Return the [x, y] coordinate for the center point of the cell that contains the specified text.  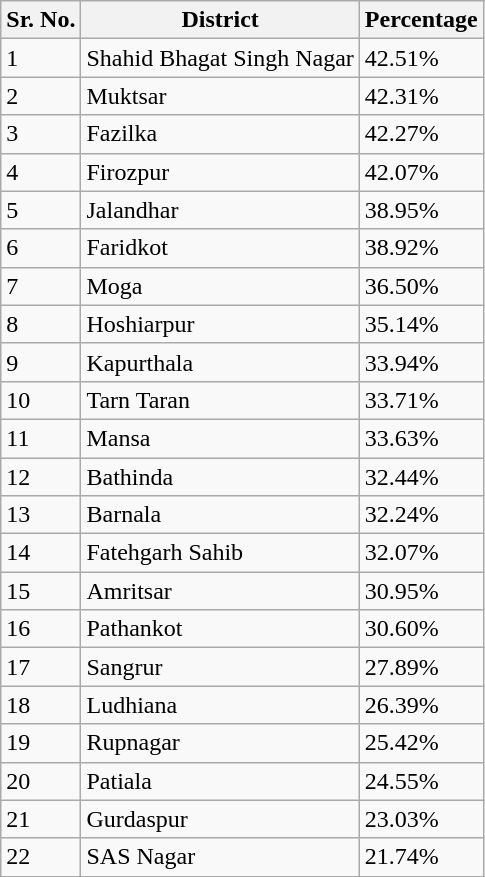
3 [41, 134]
21 [41, 819]
5 [41, 210]
Bathinda [220, 477]
Fatehgarh Sahib [220, 553]
Jalandhar [220, 210]
19 [41, 743]
14 [41, 553]
Kapurthala [220, 362]
Ludhiana [220, 705]
8 [41, 324]
25.42% [421, 743]
30.60% [421, 629]
Mansa [220, 438]
Gurdaspur [220, 819]
26.39% [421, 705]
30.95% [421, 591]
11 [41, 438]
32.24% [421, 515]
District [220, 20]
38.92% [421, 248]
Rupnagar [220, 743]
42.07% [421, 172]
4 [41, 172]
Firozpur [220, 172]
7 [41, 286]
Hoshiarpur [220, 324]
42.31% [421, 96]
10 [41, 400]
12 [41, 477]
Muktsar [220, 96]
Barnala [220, 515]
36.50% [421, 286]
32.44% [421, 477]
Faridkot [220, 248]
SAS Nagar [220, 857]
Tarn Taran [220, 400]
Patiala [220, 781]
9 [41, 362]
16 [41, 629]
Sangrur [220, 667]
33.94% [421, 362]
18 [41, 705]
23.03% [421, 819]
2 [41, 96]
42.27% [421, 134]
27.89% [421, 667]
Percentage [421, 20]
38.95% [421, 210]
15 [41, 591]
33.71% [421, 400]
Fazilka [220, 134]
35.14% [421, 324]
17 [41, 667]
6 [41, 248]
21.74% [421, 857]
24.55% [421, 781]
Pathankot [220, 629]
Moga [220, 286]
1 [41, 58]
22 [41, 857]
32.07% [421, 553]
33.63% [421, 438]
42.51% [421, 58]
Sr. No. [41, 20]
Amritsar [220, 591]
20 [41, 781]
13 [41, 515]
Shahid Bhagat Singh Nagar [220, 58]
